Return [x, y] of the center of cell containing provided text 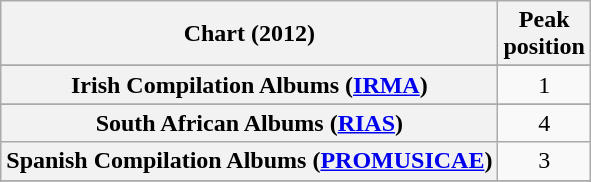
South African Albums (RIAS) [250, 123]
4 [544, 123]
3 [544, 161]
1 [544, 85]
Spanish Compilation Albums (PROMUSICAE) [250, 161]
Irish Compilation Albums (IRMA) [250, 85]
Peakposition [544, 34]
Chart (2012) [250, 34]
